For the text-containing cell, return its midpoint in [x, y] coordinate format. 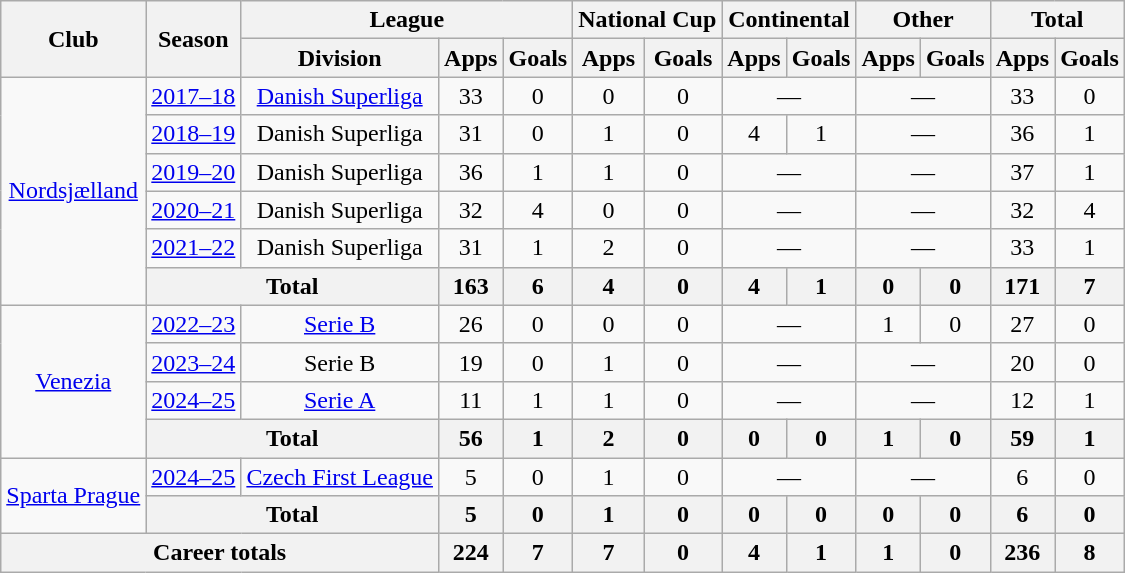
Serie A [340, 400]
Nordsjælland [74, 191]
Club [74, 39]
League [407, 20]
171 [1022, 286]
12 [1022, 400]
Sparta Prague [74, 496]
Venezia [74, 381]
37 [1022, 172]
8 [1090, 553]
11 [471, 400]
224 [471, 553]
2021–22 [194, 248]
26 [471, 324]
2020–21 [194, 210]
20 [1022, 362]
2019–20 [194, 172]
2018–19 [194, 134]
19 [471, 362]
2022–23 [194, 324]
Other [923, 20]
2017–18 [194, 96]
59 [1022, 438]
National Cup [648, 20]
Season [194, 39]
2023–24 [194, 362]
27 [1022, 324]
Continental [789, 20]
Career totals [220, 553]
236 [1022, 553]
Division [340, 58]
163 [471, 286]
56 [471, 438]
Czech First League [340, 477]
